Extract the [X, Y] coordinate from the center of the cell holding the provided text.  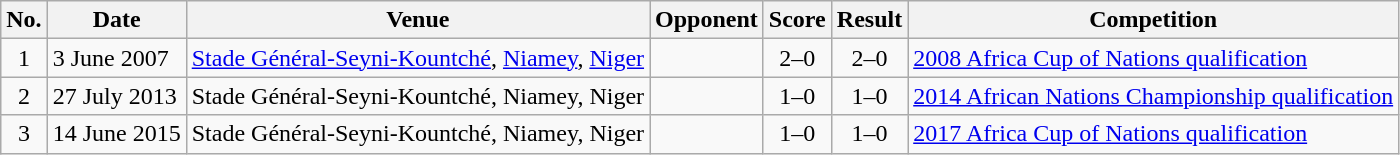
27 July 2013 [116, 96]
14 June 2015 [116, 134]
Competition [1154, 20]
3 [24, 134]
No. [24, 20]
2014 African Nations Championship qualification [1154, 96]
Result [869, 20]
Score [797, 20]
Venue [418, 20]
Opponent [707, 20]
1 [24, 58]
Date [116, 20]
2 [24, 96]
3 June 2007 [116, 58]
2017 Africa Cup of Nations qualification [1154, 134]
2008 Africa Cup of Nations qualification [1154, 58]
